Detect which cell encompasses the target text, then output its [x, y] center coordinate. 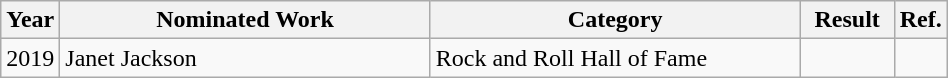
Ref. [920, 20]
Rock and Roll Hall of Fame [615, 58]
Janet Jackson [245, 58]
Nominated Work [245, 20]
Result [847, 20]
2019 [30, 58]
Year [30, 20]
Category [615, 20]
